Pinpoint the cell where the given text exists, returning its [x, y] midpoint coordinate. 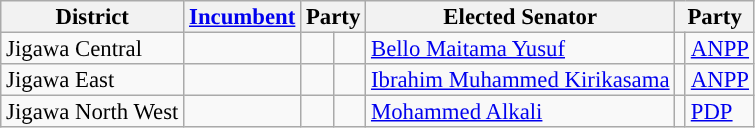
Elected Senator [520, 17]
Mohammed Alkali [520, 112]
Jigawa North West [92, 112]
Incumbent [242, 17]
PDP [720, 112]
Jigawa Central [92, 49]
Ibrahim Muhammed Kirikasama [520, 80]
District [92, 17]
Bello Maitama Yusuf [520, 49]
Jigawa East [92, 80]
